Locate the cell with the specified text and output its (x, y) center coordinate. 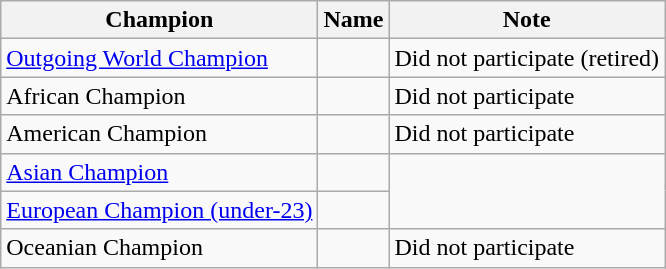
Outgoing World Champion (160, 58)
Asian Champion (160, 172)
Did not participate (retired) (527, 58)
Name (354, 20)
American Champion (160, 134)
Champion (160, 20)
Oceanian Champion (160, 248)
European Champion (under-23) (160, 210)
African Champion (160, 96)
Note (527, 20)
